Locate the cell with the specified text and output its (X, Y) center coordinate. 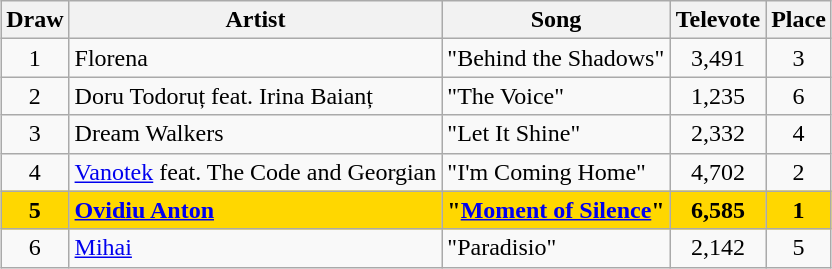
Dream Walkers (256, 134)
"I'm Coming Home" (556, 172)
Televote (718, 20)
Draw (35, 20)
Artist (256, 20)
Florena (256, 58)
"Behind the Shadows" (556, 58)
2,142 (718, 248)
"Let It Shine" (556, 134)
Place (799, 20)
Doru Todoruț feat. Irina Baianț (256, 96)
Ovidiu Anton (256, 210)
Vanotek feat. The Code and Georgian (256, 172)
2,332 (718, 134)
Song (556, 20)
1,235 (718, 96)
"Moment of Silence" (556, 210)
4,702 (718, 172)
3,491 (718, 58)
"The Voice" (556, 96)
6,585 (718, 210)
"Paradisio" (556, 248)
Mihai (256, 248)
